Provide the (X, Y) coordinate of the cell's center where the given text is located.  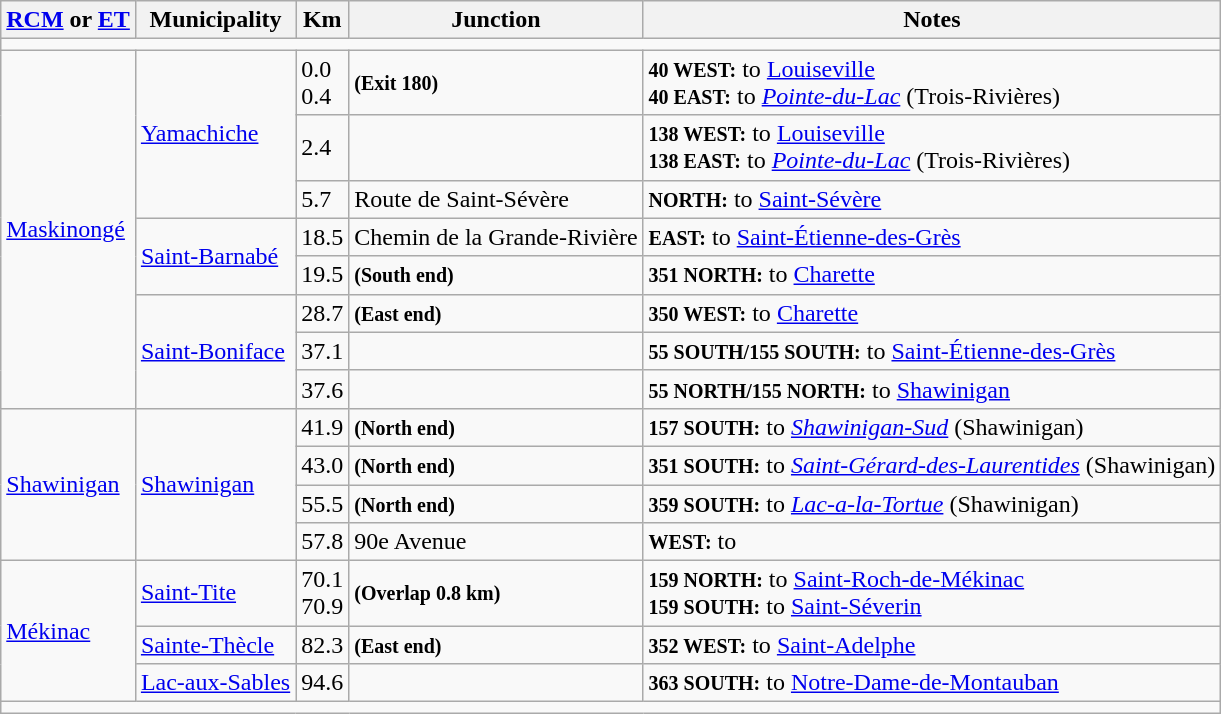
RCM or ET (68, 20)
Saint-Barnabé (215, 256)
Saint-Tite (215, 594)
37.1 (322, 351)
70.1 70.9 (322, 594)
Mékinac (68, 632)
37.6 (322, 389)
351 SOUTH: to Saint-Gérard-des-Laurentides (Shawinigan) (932, 465)
WEST: to (932, 542)
40 WEST: to Louiseville 40 EAST: to Pointe-du-Lac (Trois-Rivières) (932, 82)
Lac-aux-Sables (215, 683)
350 WEST: to Charette (932, 313)
Notes (932, 20)
0.0 0.4 (322, 82)
90e Avenue (496, 542)
352 WEST: to Saint-Adelphe (932, 645)
363 SOUTH: to Notre-Dame-de-Montauban (932, 683)
Chemin de la Grande-Rivière (496, 237)
28.7 (322, 313)
157 SOUTH: to Shawinigan-Sud (Shawinigan) (932, 427)
(Overlap 0.8 km) (496, 594)
94.6 (322, 683)
138 WEST: to Louiseville 138 EAST: to Pointe-du-Lac (Trois-Rivières) (932, 148)
Sainte-Thècle (215, 645)
43.0 (322, 465)
19.5 (322, 275)
Yamachiche (215, 134)
Maskinongé (68, 229)
(South end) (496, 275)
55 SOUTH/155 SOUTH: to Saint-Étienne-des-Grès (932, 351)
Route de Saint-Sévère (496, 199)
41.9 (322, 427)
55.5 (322, 503)
2.4 (322, 148)
Junction (496, 20)
351 NORTH: to Charette (932, 275)
159 NORTH: to Saint-Roch-de-Mékinac 159 SOUTH: to Saint-Séverin (932, 594)
18.5 (322, 237)
Municipality (215, 20)
NORTH: to Saint-Sévère (932, 199)
(Exit 180) (496, 82)
55 NORTH/155 NORTH: to Shawinigan (932, 389)
5.7 (322, 199)
57.8 (322, 542)
82.3 (322, 645)
359 SOUTH: to Lac-a-la-Tortue (Shawinigan) (932, 503)
Km (322, 20)
EAST: to Saint-Étienne-des-Grès (932, 237)
Saint-Boniface (215, 351)
